Detect which cell encompasses the target text, then output its (X, Y) center coordinate. 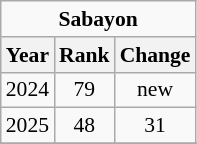
Sabayon (98, 19)
48 (84, 126)
Change (156, 55)
Year (28, 55)
new (156, 90)
2025 (28, 126)
Rank (84, 55)
31 (156, 126)
79 (84, 90)
2024 (28, 90)
